Scan for the cell matching the given text and deliver its [x, y] coordinate at center. 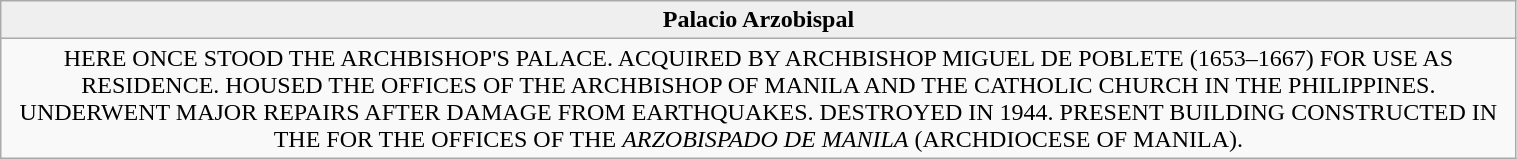
Palacio Arzobispal [758, 20]
